Return (X, Y) of the center of cell containing provided text 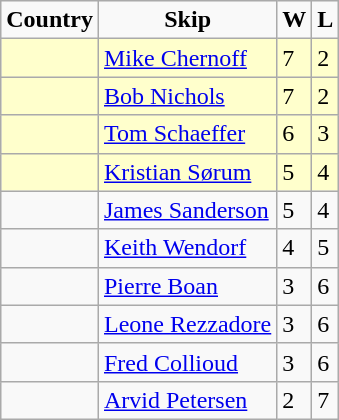
Skip (187, 20)
Bob Nichols (187, 96)
Tom Schaeffer (187, 134)
Pierre Boan (187, 286)
James Sanderson (187, 210)
Fred Collioud (187, 362)
L (326, 20)
Leone Rezzadore (187, 324)
Arvid Petersen (187, 400)
Kristian Sørum (187, 172)
Keith Wendorf (187, 248)
Mike Chernoff (187, 58)
Country (50, 20)
W (294, 20)
